Return (x, y) of the center of cell containing provided text 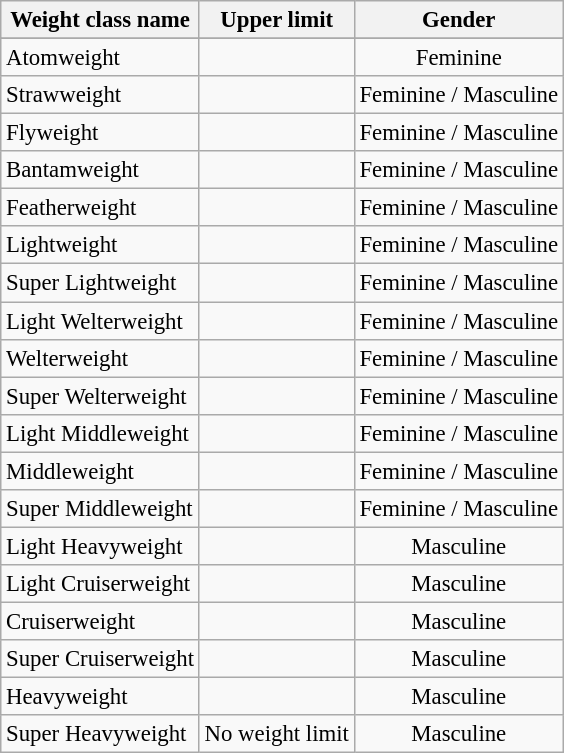
Gender (458, 20)
Upper limit (276, 20)
Flyweight (100, 133)
Super Heavyweight (100, 734)
Light Middleweight (100, 433)
No weight limit (276, 734)
Bantamweight (100, 170)
Light Welterweight (100, 321)
Weight class name (100, 20)
Super Cruiserweight (100, 659)
Super Middleweight (100, 509)
Light Cruiserweight (100, 584)
Light Heavyweight (100, 546)
Cruiserweight (100, 621)
Strawweight (100, 95)
Heavyweight (100, 697)
Middleweight (100, 471)
Feminine (458, 58)
Welterweight (100, 358)
Atomweight (100, 58)
Lightweight (100, 245)
Super Lightweight (100, 283)
Featherweight (100, 208)
Super Welterweight (100, 396)
